Return the [X, Y] coordinate for the center point of the cell that contains the specified text.  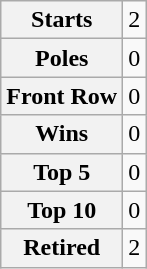
Poles [62, 58]
Starts [62, 20]
Retired [62, 248]
Top 10 [62, 210]
Top 5 [62, 172]
Wins [62, 134]
Front Row [62, 96]
